Identify which cell holds the provided text, then report its (X, Y) central coordinate. 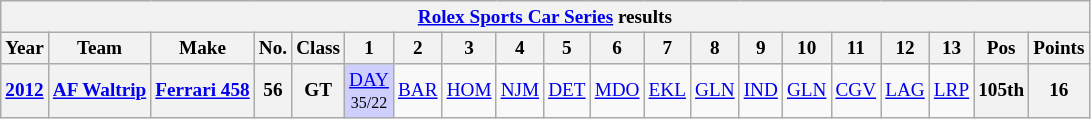
Team (99, 48)
Points (1059, 48)
AF Waltrip (99, 91)
105th (1002, 91)
2012 (25, 91)
DAY35/22 (370, 91)
2 (418, 48)
5 (567, 48)
Class (318, 48)
EKL (667, 91)
56 (272, 91)
No. (272, 48)
12 (906, 48)
Year (25, 48)
CGV (856, 91)
Make (202, 48)
LAG (906, 91)
8 (716, 48)
1 (370, 48)
13 (951, 48)
16 (1059, 91)
Ferrari 458 (202, 91)
Rolex Sports Car Series results (545, 17)
HOM (469, 91)
9 (760, 48)
10 (806, 48)
Pos (1002, 48)
3 (469, 48)
GT (318, 91)
7 (667, 48)
6 (617, 48)
NJM (520, 91)
11 (856, 48)
IND (760, 91)
4 (520, 48)
DET (567, 91)
LRP (951, 91)
BAR (418, 91)
MDO (617, 91)
